Scan for the cell matching the given text and deliver its [x, y] coordinate at center. 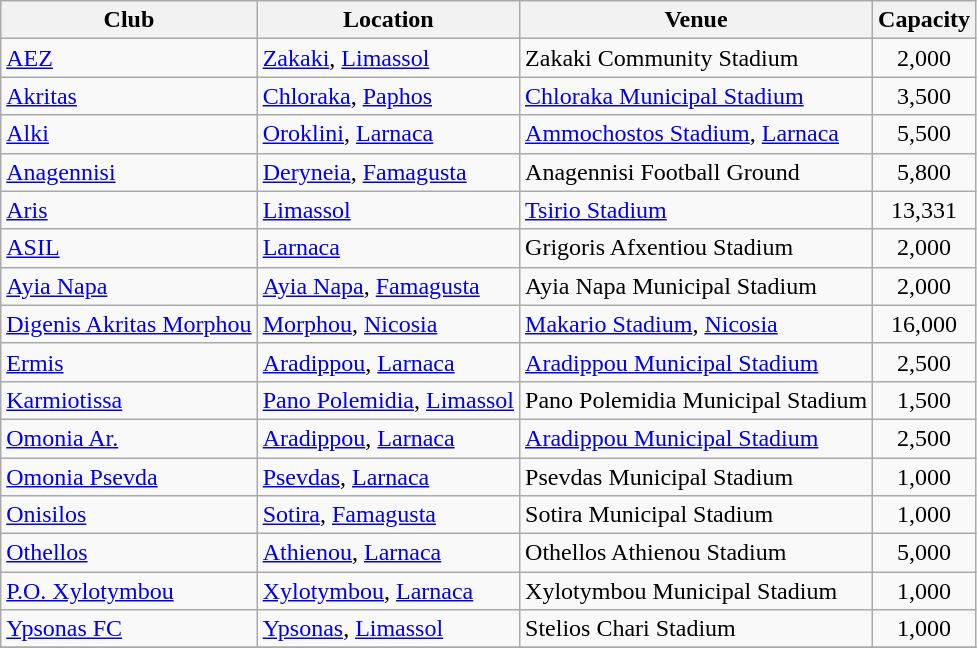
Xylotymbou, Larnaca [388, 591]
Alki [129, 134]
Ermis [129, 362]
Chloraka Municipal Stadium [696, 96]
Digenis Akritas Morphou [129, 324]
Morphou, Nicosia [388, 324]
Stelios Chari Stadium [696, 629]
Deryneia, Famagusta [388, 172]
Ypsonas, Limassol [388, 629]
Limassol [388, 210]
Ypsonas FC [129, 629]
Tsirio Stadium [696, 210]
Pano Polemidia, Limassol [388, 400]
Anagennisi Football Ground [696, 172]
Makario Stadium, Nicosia [696, 324]
Omonia Ar. [129, 438]
ASIL [129, 248]
Athienou, Larnaca [388, 553]
P.O. Xylotymbou [129, 591]
5,000 [924, 553]
Psevdas, Larnaca [388, 477]
Grigoris Afxentiou Stadium [696, 248]
Venue [696, 20]
3,500 [924, 96]
Ammochostos Stadium, Larnaca [696, 134]
Othellos [129, 553]
Xylotymbou Municipal Stadium [696, 591]
Ayia Napa Municipal Stadium [696, 286]
5,500 [924, 134]
Club [129, 20]
Aris [129, 210]
16,000 [924, 324]
Zakaki Community Stadium [696, 58]
1,500 [924, 400]
Oroklini, Larnaca [388, 134]
Onisilos [129, 515]
Larnaca [388, 248]
13,331 [924, 210]
Sotira, Famagusta [388, 515]
Sotira Municipal Stadium [696, 515]
Psevdas Municipal Stadium [696, 477]
Pano Polemidia Municipal Stadium [696, 400]
Capacity [924, 20]
Location [388, 20]
Chloraka, Paphos [388, 96]
5,800 [924, 172]
Ayia Napa, Famagusta [388, 286]
Akritas [129, 96]
Zakaki, Limassol [388, 58]
Karmiotissa [129, 400]
AEZ [129, 58]
Othellos Athienou Stadium [696, 553]
Omonia Psevda [129, 477]
Anagennisi [129, 172]
Ayia Napa [129, 286]
